Return [X, Y] of the center of cell containing provided text 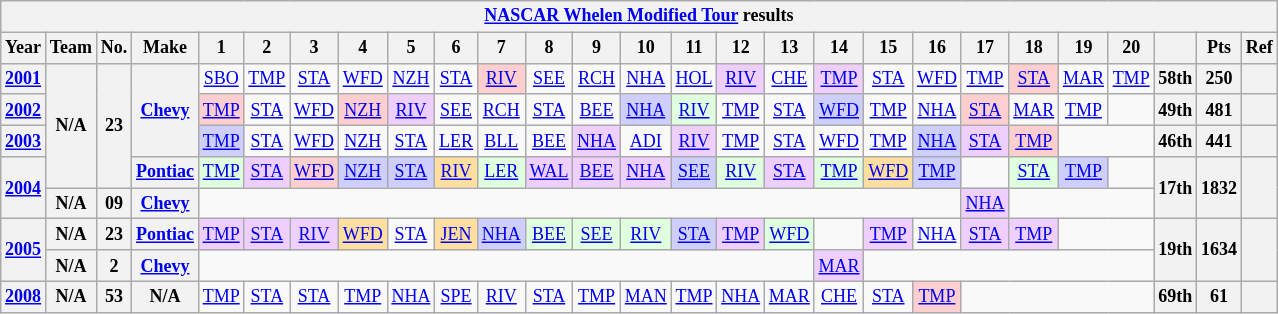
481 [1220, 110]
Pts [1220, 48]
61 [1220, 296]
17th [1176, 188]
6 [456, 48]
Ref [1259, 48]
SBO [221, 78]
HOL [694, 78]
10 [646, 48]
NASCAR Whelen Modified Tour results [639, 16]
1832 [1220, 188]
53 [114, 296]
441 [1220, 140]
15 [888, 48]
2003 [24, 140]
BLL [501, 140]
19th [1176, 250]
7 [501, 48]
17 [985, 48]
3 [314, 48]
9 [597, 48]
1634 [1220, 250]
2001 [24, 78]
ADI [646, 140]
20 [1131, 48]
11 [694, 48]
58th [1176, 78]
1 [221, 48]
46th [1176, 140]
4 [362, 48]
2004 [24, 188]
19 [1084, 48]
12 [741, 48]
Year [24, 48]
Team [70, 48]
14 [839, 48]
5 [411, 48]
18 [1034, 48]
69th [1176, 296]
8 [549, 48]
MAN [646, 296]
16 [938, 48]
49th [1176, 110]
WAL [549, 172]
2002 [24, 110]
SPE [456, 296]
Make [166, 48]
2005 [24, 250]
2008 [24, 296]
250 [1220, 78]
09 [114, 204]
No. [114, 48]
13 [790, 48]
JEN [456, 234]
